Detect which cell encompasses the target text, then output its [X, Y] center coordinate. 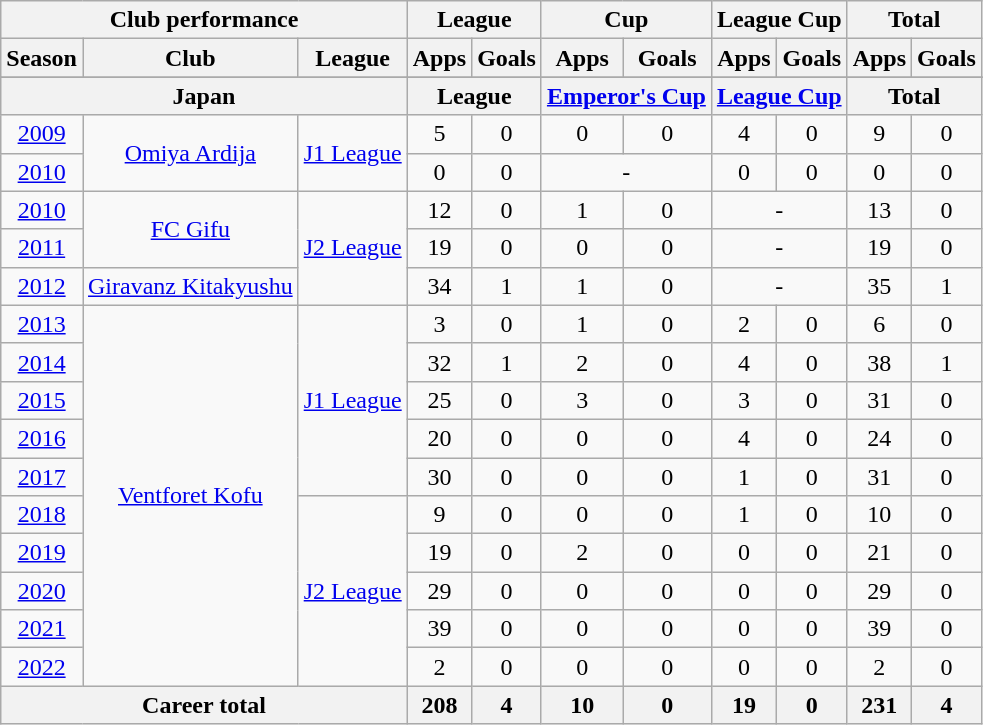
2014 [42, 362]
Club [190, 58]
2011 [42, 248]
2012 [42, 286]
2022 [42, 667]
30 [439, 477]
Omiya Ardija [190, 153]
34 [439, 286]
35 [879, 286]
2015 [42, 400]
2009 [42, 134]
2013 [42, 324]
21 [879, 553]
208 [439, 705]
2019 [42, 553]
24 [879, 438]
20 [439, 438]
6 [879, 324]
2020 [42, 591]
12 [439, 210]
2016 [42, 438]
25 [439, 400]
Club performance [204, 20]
5 [439, 134]
Japan [204, 96]
Career total [204, 705]
Emperor's Cup [626, 96]
Ventforet Kofu [190, 496]
231 [879, 705]
2018 [42, 515]
13 [879, 210]
Giravanz Kitakyushu [190, 286]
Season [42, 58]
2021 [42, 629]
38 [879, 362]
FC Gifu [190, 229]
2017 [42, 477]
32 [439, 362]
Cup [626, 20]
